For the text-containing cell, return its midpoint in (x, y) coordinate format. 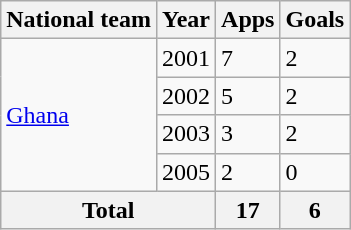
National team (79, 20)
17 (248, 210)
2005 (186, 172)
7 (248, 58)
3 (248, 134)
2003 (186, 134)
Goals (315, 20)
Total (108, 210)
Ghana (79, 115)
6 (315, 210)
0 (315, 172)
Year (186, 20)
2002 (186, 96)
5 (248, 96)
2001 (186, 58)
Apps (248, 20)
